Find where the given text appears and provide that cell's center as (X, Y) coordinate. 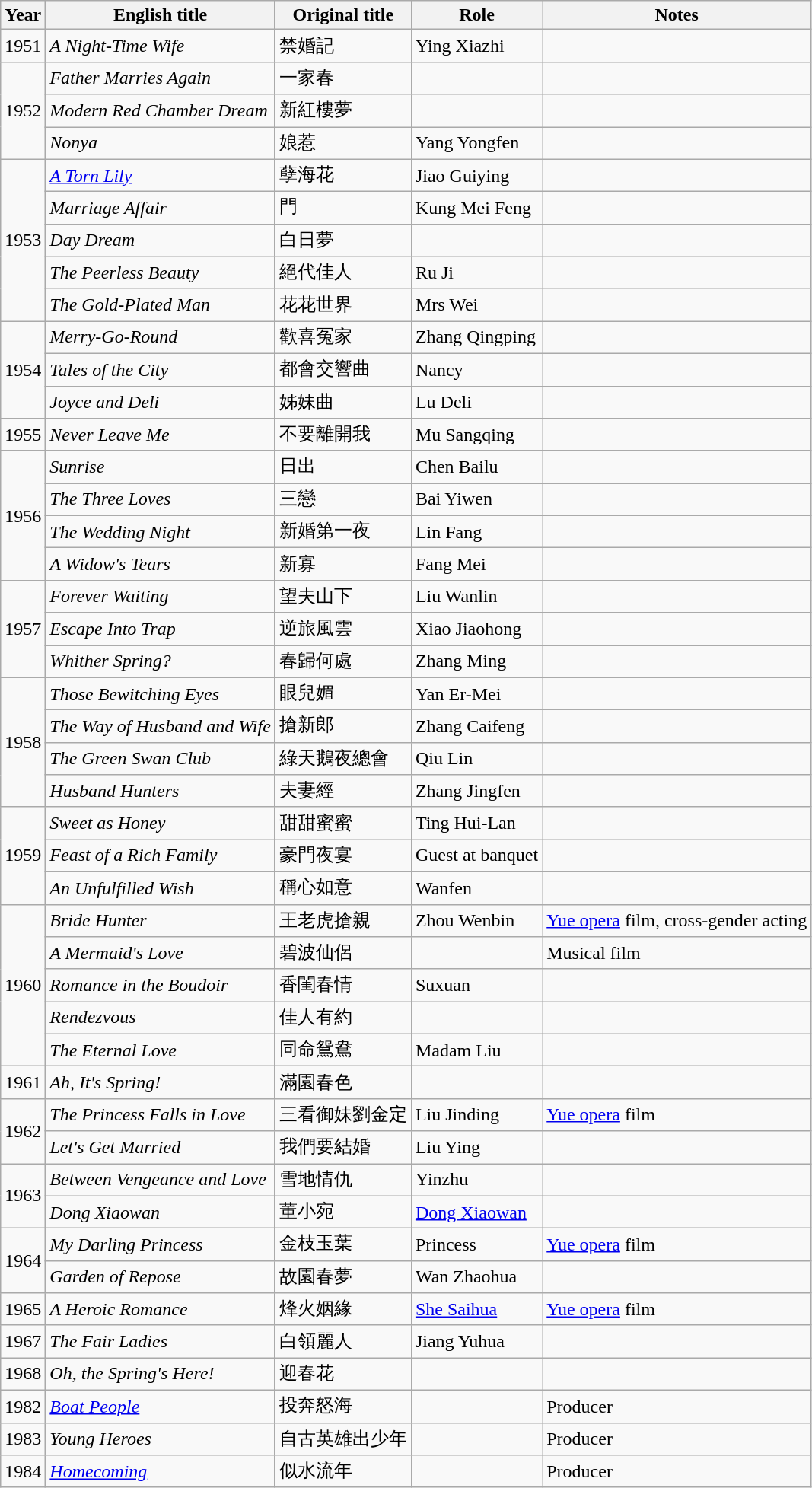
絕代佳人 (342, 272)
1954 (23, 370)
Zhang Ming (476, 662)
The Way of Husband and Wife (161, 726)
Musical film (677, 953)
Sunrise (161, 467)
Jiang Yuhua (476, 1341)
1961 (23, 1082)
Those Bewitching Eyes (161, 694)
Xiao Jiaohong (476, 629)
Escape Into Trap (161, 629)
門 (342, 209)
三看御妹劉金定 (342, 1114)
Zhang Caifeng (476, 726)
1952 (23, 110)
Bride Hunter (161, 921)
1967 (23, 1341)
1958 (23, 742)
1964 (23, 1260)
1956 (23, 515)
稱心如意 (342, 887)
似水流年 (342, 1472)
白領麗人 (342, 1341)
Mrs Wei (476, 304)
Yan Er-Mei (476, 694)
1957 (23, 629)
Jiao Guiying (476, 175)
1955 (23, 435)
Notes (677, 15)
Yue opera film, cross-gender acting (677, 921)
烽火姻緣 (342, 1309)
Merry-Go-Round (161, 338)
新寡 (342, 565)
Year (23, 15)
1962 (23, 1131)
董小宛 (342, 1212)
白日夢 (342, 241)
1965 (23, 1309)
A Widow's Tears (161, 565)
Homecoming (161, 1472)
Father Marries Again (161, 78)
Yinzhu (476, 1180)
Fang Mei (476, 565)
孽海花 (342, 175)
1963 (23, 1195)
甜甜蜜蜜 (342, 824)
Feast of a Rich Family (161, 856)
Never Leave Me (161, 435)
The Fair Ladies (161, 1341)
Zhou Wenbin (476, 921)
花花世界 (342, 304)
Zhang Qingping (476, 338)
禁婚記 (342, 46)
Young Heroes (161, 1439)
English title (161, 15)
逆旅風雲 (342, 629)
眼兒媚 (342, 694)
An Unfulfilled Wish (161, 887)
Mu Sangqing (476, 435)
故園春夢 (342, 1277)
金枝玉葉 (342, 1245)
不要離開我 (342, 435)
Modern Red Chamber Dream (161, 111)
歡喜冤家 (342, 338)
Between Vengeance and Love (161, 1180)
Garden of Repose (161, 1277)
Liu Ying (476, 1148)
夫妻經 (342, 792)
一家春 (342, 78)
Husband Hunters (161, 792)
1968 (23, 1375)
春歸何處 (342, 662)
佳人有約 (342, 1018)
都會交響曲 (342, 370)
Marriage Affair (161, 209)
Nancy (476, 370)
我們要結婚 (342, 1148)
Rendezvous (161, 1018)
Tales of the City (161, 370)
新紅樓夢 (342, 111)
Romance in the Boudoir (161, 985)
Wan Zhaohua (476, 1277)
雪地情仇 (342, 1180)
Role (476, 15)
Madam Liu (476, 1050)
Liu Wanlin (476, 597)
A Night-Time Wife (161, 46)
1953 (23, 241)
Ying Xiazhi (476, 46)
Whither Spring? (161, 662)
1983 (23, 1439)
1951 (23, 46)
Nonya (161, 143)
1959 (23, 856)
The Three Loves (161, 499)
The Gold-Plated Man (161, 304)
1984 (23, 1472)
Chen Bailu (476, 467)
姊妹曲 (342, 402)
Joyce and Deli (161, 402)
滿園春色 (342, 1082)
1960 (23, 985)
豪門夜宴 (342, 856)
迎春花 (342, 1375)
Qiu Lin (476, 758)
同命鴛鴦 (342, 1050)
Guest at banquet (476, 856)
A Heroic Romance (161, 1309)
A Mermaid's Love (161, 953)
Wanfen (476, 887)
日出 (342, 467)
The Peerless Beauty (161, 272)
新婚第一夜 (342, 531)
搶新郎 (342, 726)
娘惹 (342, 143)
Lin Fang (476, 531)
A Torn Lily (161, 175)
碧波仙侶 (342, 953)
The Eternal Love (161, 1050)
The Wedding Night (161, 531)
Boat People (161, 1407)
綠天鵝夜總會 (342, 758)
香閨春情 (342, 985)
投奔怒海 (342, 1407)
Ting Hui-Lan (476, 824)
Liu Jinding (476, 1114)
1982 (23, 1407)
望夫山下 (342, 597)
Yang Yongfen (476, 143)
Sweet as Honey (161, 824)
The Princess Falls in Love (161, 1114)
She Saihua (476, 1309)
Kung Mei Feng (476, 209)
Ah, It's Spring! (161, 1082)
Let's Get Married (161, 1148)
Oh, the Spring's Here! (161, 1375)
My Darling Princess (161, 1245)
自古英雄出少年 (342, 1439)
三戀 (342, 499)
Suxuan (476, 985)
Day Dream (161, 241)
Ru Ji (476, 272)
Original title (342, 15)
Zhang Jingfen (476, 792)
Princess (476, 1245)
王老虎搶親 (342, 921)
The Green Swan Club (161, 758)
Forever Waiting (161, 597)
Lu Deli (476, 402)
Bai Yiwen (476, 499)
